Pinpoint the cell where the given text exists, returning its (X, Y) midpoint coordinate. 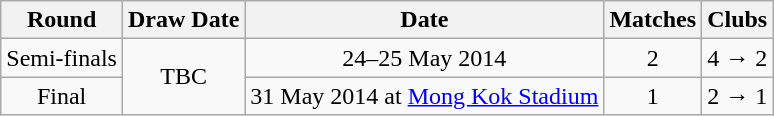
Date (424, 20)
4 → 2 (738, 58)
2 → 1 (738, 96)
Draw Date (183, 20)
Semi-finals (62, 58)
24–25 May 2014 (424, 58)
Matches (653, 20)
Round (62, 20)
2 (653, 58)
Final (62, 96)
1 (653, 96)
31 May 2014 at Mong Kok Stadium (424, 96)
TBC (183, 77)
Clubs (738, 20)
